Extract the [x, y] coordinate from the center of the cell holding the provided text.  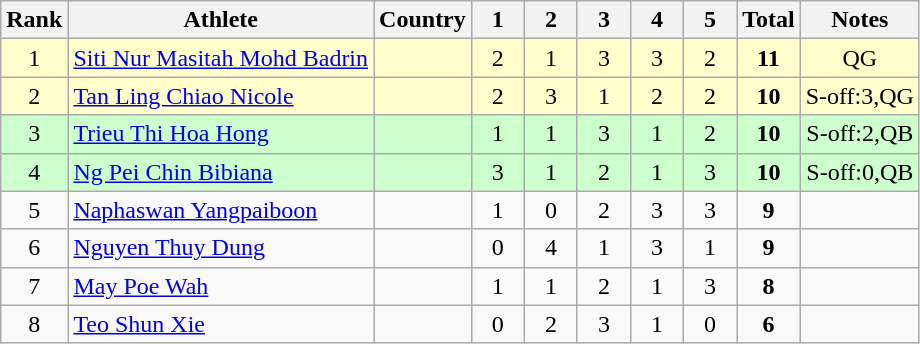
S-off:0,QB [860, 172]
May Poe Wah [221, 286]
Trieu Thi Hoa Hong [221, 134]
Siti Nur Masitah Mohd Badrin [221, 58]
7 [34, 286]
S-off:3,QG [860, 96]
S-off:2,QB [860, 134]
Naphaswan Yangpaiboon [221, 210]
Teo Shun Xie [221, 324]
QG [860, 58]
Tan Ling Chiao Nicole [221, 96]
Rank [34, 20]
Notes [860, 20]
Nguyen Thuy Dung [221, 248]
Total [769, 20]
Athlete [221, 20]
Country [423, 20]
Ng Pei Chin Bibiana [221, 172]
11 [769, 58]
